For the text-containing cell, return its midpoint in (X, Y) coordinate format. 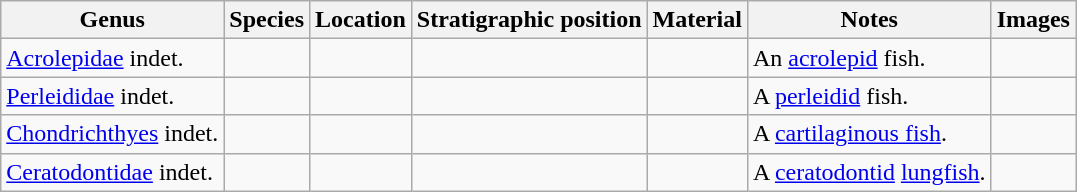
Genus (112, 20)
A ceratodontid lungfish. (869, 172)
Images (1033, 20)
Ceratodontidae indet. (112, 172)
Species (267, 20)
A cartilaginous fish. (869, 134)
Chondrichthyes indet. (112, 134)
A perleidid fish. (869, 96)
Acrolepidae indet. (112, 58)
Stratigraphic position (529, 20)
Location (361, 20)
Notes (869, 20)
Material (697, 20)
Perleididae indet. (112, 96)
An acrolepid fish. (869, 58)
